Return the (x, y) coordinate for the center point of the cell that contains the specified text.  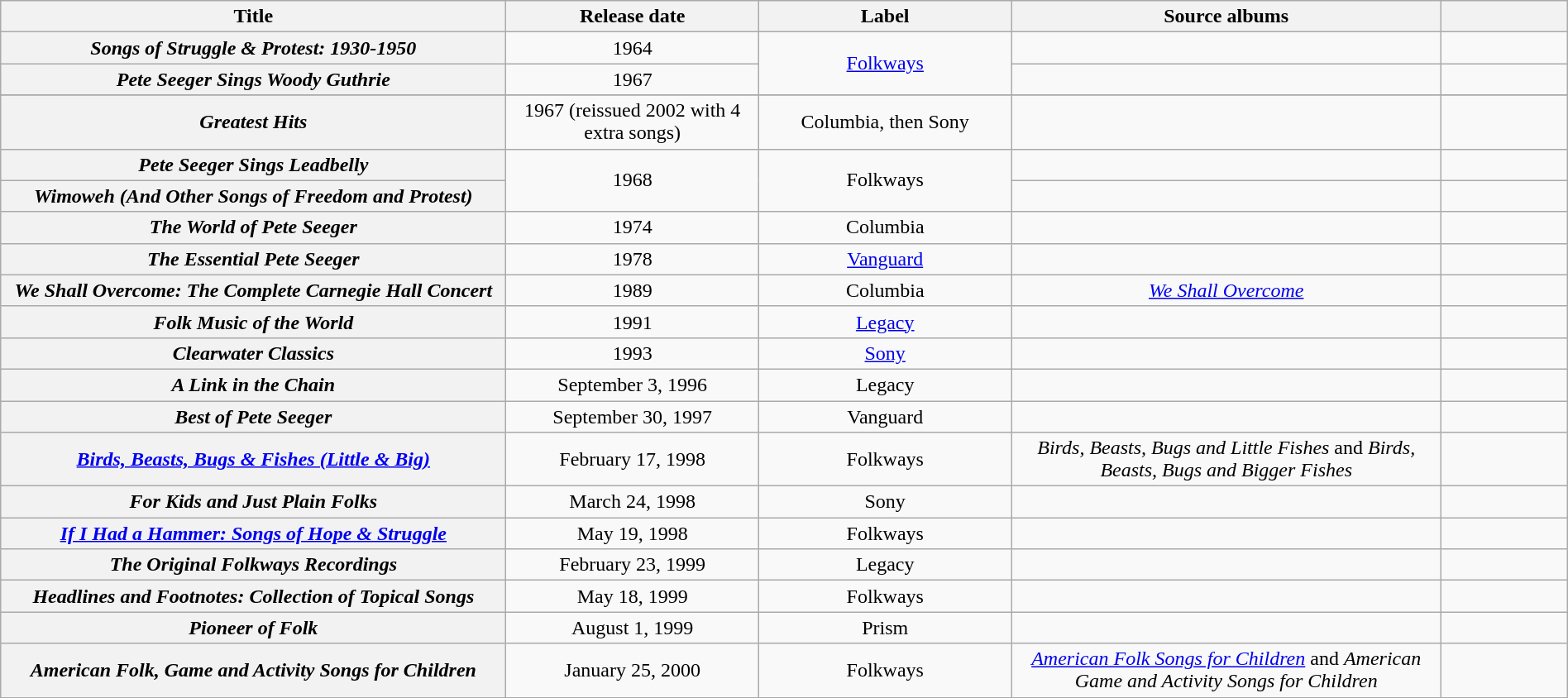
1993 (633, 353)
August 1, 1999 (633, 628)
1974 (633, 227)
Headlines and Footnotes: Collection of Topical Songs (253, 596)
Folk Music of the World (253, 322)
Release date (633, 17)
The World of Pete Seeger (253, 227)
Prism (885, 628)
May 18, 1999 (633, 596)
For Kids and Just Plain Folks (253, 502)
Source albums (1226, 17)
1991 (633, 322)
February 23, 1999 (633, 565)
Greatest Hits (253, 122)
Pete Seeger Sings Leadbelly (253, 165)
Wimoweh (And Other Songs of Freedom and Protest) (253, 196)
American Folk Songs for Children and American Game and Activity Songs for Children (1226, 670)
American Folk, Game and Activity Songs for Children (253, 670)
1967 (633, 79)
Clearwater Classics (253, 353)
1964 (633, 48)
1967 (reissued 2002 with 4 extra songs) (633, 122)
February 17, 1998 (633, 460)
Pete Seeger Sings Woody Guthrie (253, 79)
Best of Pete Seeger (253, 416)
March 24, 1998 (633, 502)
If I Had a Hammer: Songs of Hope & Struggle (253, 533)
The Original Folkways Recordings (253, 565)
Birds, Beasts, Bugs and Little Fishes and Birds, Beasts, Bugs and Bigger Fishes (1226, 460)
The Essential Pete Seeger (253, 259)
Columbia, then Sony (885, 122)
Label (885, 17)
Birds, Beasts, Bugs & Fishes (Little & Big) (253, 460)
January 25, 2000 (633, 670)
1989 (633, 290)
1978 (633, 259)
A Link in the Chain (253, 385)
1968 (633, 180)
We Shall Overcome: The Complete Carnegie Hall Concert (253, 290)
Title (253, 17)
Pioneer of Folk (253, 628)
September 3, 1996 (633, 385)
We Shall Overcome (1226, 290)
September 30, 1997 (633, 416)
Songs of Struggle & Protest: 1930-1950 (253, 48)
May 19, 1998 (633, 533)
